Extract the [x, y] coordinate from the center of the cell holding the provided text.  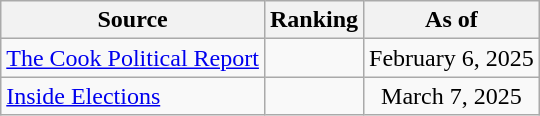
March 7, 2025 [452, 96]
The Cook Political Report [133, 58]
Inside Elections [133, 96]
Ranking [314, 20]
Source [133, 20]
February 6, 2025 [452, 58]
As of [452, 20]
